Detect which cell encompasses the target text, then output its (x, y) center coordinate. 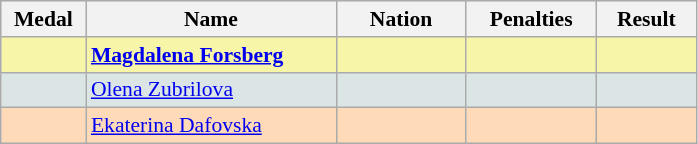
Olena Zubrilova (211, 90)
Nation (401, 19)
Ekaterina Dafovska (211, 126)
Magdalena Forsberg (211, 55)
Medal (44, 19)
Name (211, 19)
Result (646, 19)
Penalties (531, 19)
